Detect which cell encompasses the target text, then output its (x, y) center coordinate. 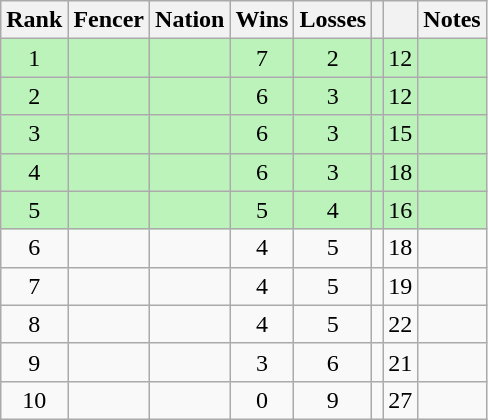
Rank (34, 20)
21 (400, 362)
Losses (333, 20)
Notes (452, 20)
22 (400, 324)
Nation (190, 20)
27 (400, 400)
0 (262, 400)
Wins (262, 20)
15 (400, 134)
8 (34, 324)
19 (400, 286)
Fencer (109, 20)
16 (400, 210)
1 (34, 58)
10 (34, 400)
